Find where the given text appears and provide that cell's center as [x, y] coordinate. 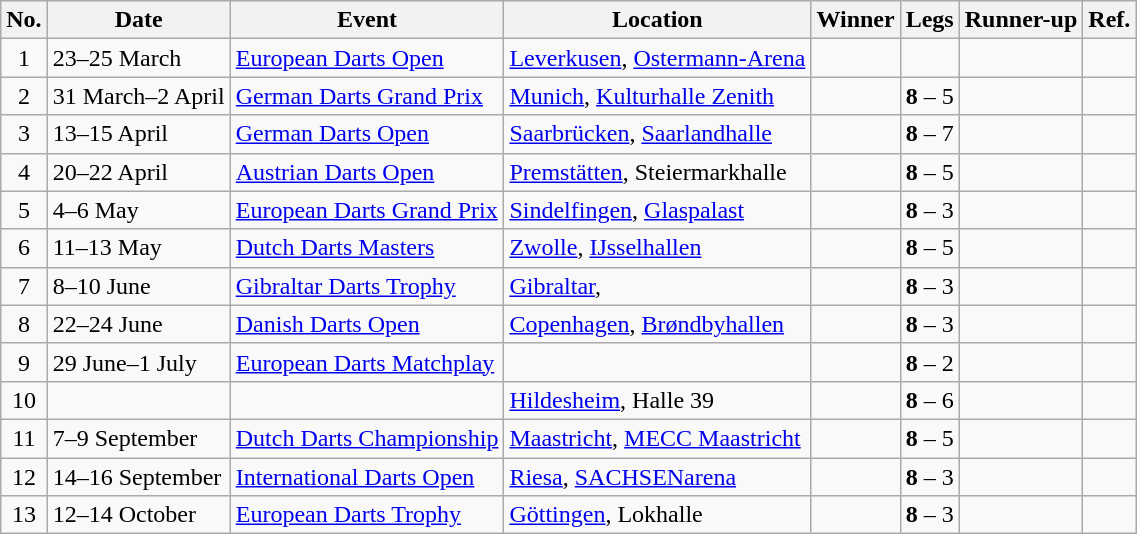
7 [24, 286]
Date [138, 20]
5 [24, 210]
8 – 6 [930, 400]
7–9 September [138, 438]
Ref. [1110, 20]
8–10 June [138, 286]
European Darts Open [367, 58]
8 – 7 [930, 134]
13–15 April [138, 134]
Winner [856, 20]
Leverkusen, Ostermann-Arena [658, 58]
European Darts Matchplay [367, 362]
11 [24, 438]
4 [24, 172]
Austrian Darts Open [367, 172]
Danish Darts Open [367, 324]
No. [24, 20]
31 March–2 April [138, 96]
Hildesheim, Halle 39 [658, 400]
8 [24, 324]
20–22 April [138, 172]
Copenhagen, Brøndbyhallen [658, 324]
Gibraltar, [658, 286]
German Darts Grand Prix [367, 96]
3 [24, 134]
2 [24, 96]
13 [24, 515]
German Darts Open [367, 134]
Maastricht, MECC Maastricht [658, 438]
European Darts Trophy [367, 515]
International Darts Open [367, 477]
12–14 October [138, 515]
6 [24, 248]
Zwolle, IJsselhallen [658, 248]
23–25 March [138, 58]
Runner-up [1021, 20]
29 June–1 July [138, 362]
14–16 September [138, 477]
Göttingen, Lokhalle [658, 515]
8 – 2 [930, 362]
Dutch Darts Masters [367, 248]
Legs [930, 20]
Munich, Kulturhalle Zenith [658, 96]
Dutch Darts Championship [367, 438]
9 [24, 362]
Location [658, 20]
1 [24, 58]
European Darts Grand Prix [367, 210]
4–6 May [138, 210]
22–24 June [138, 324]
Riesa, SACHSENarena [658, 477]
Premstätten, Steiermarkhalle [658, 172]
11–13 May [138, 248]
10 [24, 400]
Saarbrücken, Saarlandhalle [658, 134]
12 [24, 477]
Sindelfingen, Glaspalast [658, 210]
Gibraltar Darts Trophy [367, 286]
Event [367, 20]
